Output the [X, Y] coordinate of the center of the cell containing the given text.  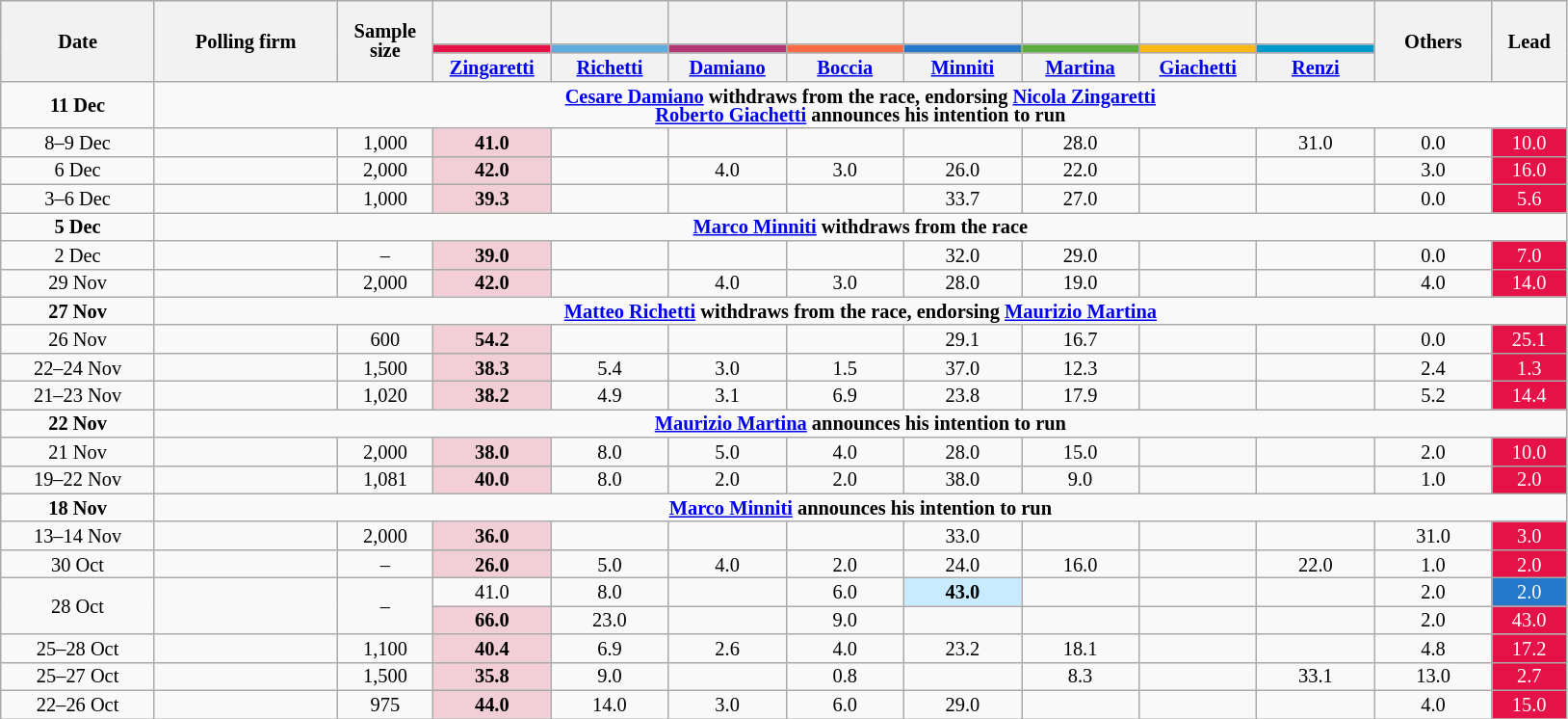
8.3 [1080, 677]
8–9 Dec [78, 143]
Matteo Richetti withdraws from the race, endorsing Maurizio Martina [860, 310]
22–24 Nov [78, 366]
2.6 [727, 648]
18.1 [1080, 648]
13–14 Nov [78, 536]
22–26 Oct [78, 704]
600 [385, 339]
21 Nov [78, 451]
29 Nov [78, 283]
32.0 [962, 254]
Damiano [727, 67]
40.0 [492, 480]
27.0 [1080, 199]
975 [385, 704]
5 Dec [78, 226]
5.6 [1529, 199]
12.3 [1080, 366]
Cesare Damiano withdraws from the race, endorsing Nicola ZingarettiRoberto Giachetti announces his intention to run [860, 104]
17.2 [1529, 648]
23.0 [610, 619]
21–23 Nov [78, 395]
44.0 [492, 704]
54.2 [492, 339]
23.2 [962, 648]
1.3 [1529, 366]
19.0 [1080, 283]
33.0 [962, 536]
25–27 Oct [78, 677]
27 Nov [78, 310]
2.4 [1433, 366]
13.0 [1433, 677]
2 Dec [78, 254]
Richetti [610, 67]
Polling firm [246, 40]
Sample size [385, 40]
3–6 Dec [78, 199]
Boccia [845, 67]
Zingaretti [492, 67]
0.8 [845, 677]
22 Nov [78, 422]
19–22 Nov [78, 480]
11 Dec [78, 104]
1,081 [385, 480]
39.3 [492, 199]
2.7 [1529, 677]
36.0 [492, 536]
38.2 [492, 395]
Renzi [1316, 67]
14.4 [1529, 395]
33.7 [962, 199]
23.8 [962, 395]
29.1 [962, 339]
38.3 [492, 366]
5.2 [1433, 395]
28 Oct [78, 605]
16.7 [1080, 339]
1.5 [845, 366]
4.9 [610, 395]
40.4 [492, 648]
Maurizio Martina announces his intention to run [860, 422]
37.0 [962, 366]
25.1 [1529, 339]
Lead [1529, 40]
7.0 [1529, 254]
5.4 [610, 366]
Date [78, 40]
35.8 [492, 677]
33.1 [1316, 677]
25–28 Oct [78, 648]
Minniti [962, 67]
26 Nov [78, 339]
6 Dec [78, 170]
Marco Minniti withdraws from the race [860, 226]
24.0 [962, 563]
Others [1433, 40]
1,020 [385, 395]
66.0 [492, 619]
1,100 [385, 648]
18 Nov [78, 507]
30 Oct [78, 563]
39.0 [492, 254]
Marco Minniti announces his intention to run [860, 507]
17.9 [1080, 395]
3.1 [727, 395]
4.8 [1433, 648]
Martina [1080, 67]
Giachetti [1198, 67]
